Identify which cell holds the provided text, then report its [x, y] central coordinate. 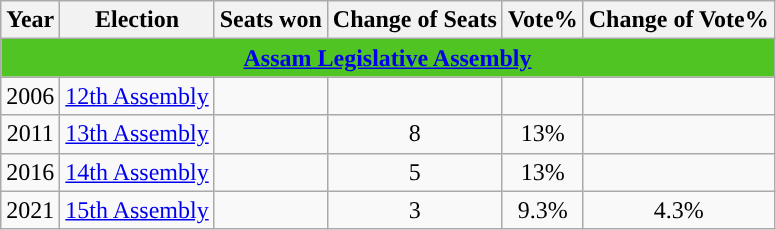
2021 [30, 210]
5 [414, 172]
14th Assembly [137, 172]
2006 [30, 96]
Vote% [542, 20]
2016 [30, 172]
4.3% [678, 210]
12th Assembly [137, 96]
15th Assembly [137, 210]
Change of Seats [414, 20]
13th Assembly [137, 134]
Election [137, 20]
Seats won [270, 20]
2011 [30, 134]
Assam Legislative Assembly [388, 58]
Change of Vote% [678, 20]
Year [30, 20]
9.3% [542, 210]
8 [414, 134]
3 [414, 210]
